Determine the (x, y) coordinate at the center of the cell enclosing the given text.  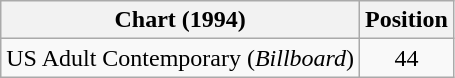
44 (407, 58)
US Adult Contemporary (Billboard) (180, 58)
Position (407, 20)
Chart (1994) (180, 20)
